Capture the cell that displays the provided text and extract its [x, y] central coordinate. 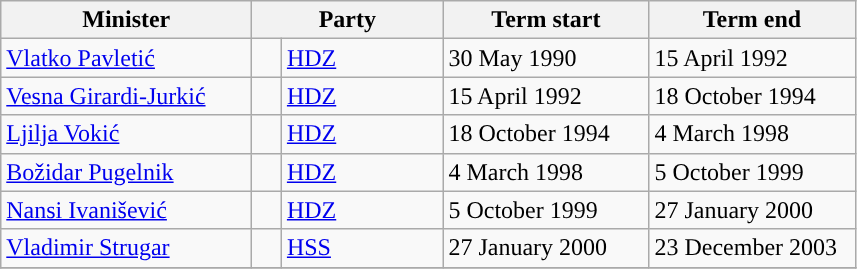
Ljilja Vokić [126, 134]
Party [348, 20]
Vladimir Strugar [126, 248]
Term end [752, 20]
Vesna Girardi-Jurkić [126, 96]
Minister [126, 20]
Božidar Pugelnik [126, 172]
Nansi Ivanišević [126, 210]
30 May 1990 [546, 58]
Vlatko Pavletić [126, 58]
HSS [362, 248]
23 December 2003 [752, 248]
Term start [546, 20]
